Scan for the cell matching the given text and deliver its (X, Y) coordinate at center. 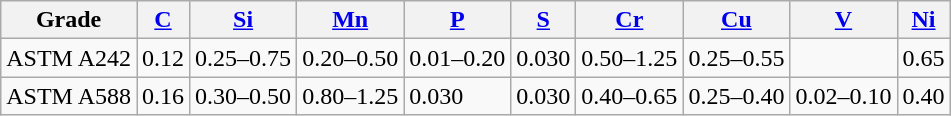
P (458, 20)
0.20–0.50 (350, 58)
0.50–1.25 (630, 58)
0.16 (162, 96)
ASTM A588 (69, 96)
S (544, 20)
0.25–0.40 (736, 96)
0.30–0.50 (244, 96)
ASTM A242 (69, 58)
0.40–0.65 (630, 96)
Cu (736, 20)
0.25–0.55 (736, 58)
0.01–0.20 (458, 58)
Mn (350, 20)
0.40 (924, 96)
Si (244, 20)
Ni (924, 20)
0.12 (162, 58)
0.80–1.25 (350, 96)
0.65 (924, 58)
0.25–0.75 (244, 58)
V (844, 20)
C (162, 20)
Grade (69, 20)
Cr (630, 20)
0.02–0.10 (844, 96)
